Search for the cell housing the specified text and yield its [x, y] center coordinate. 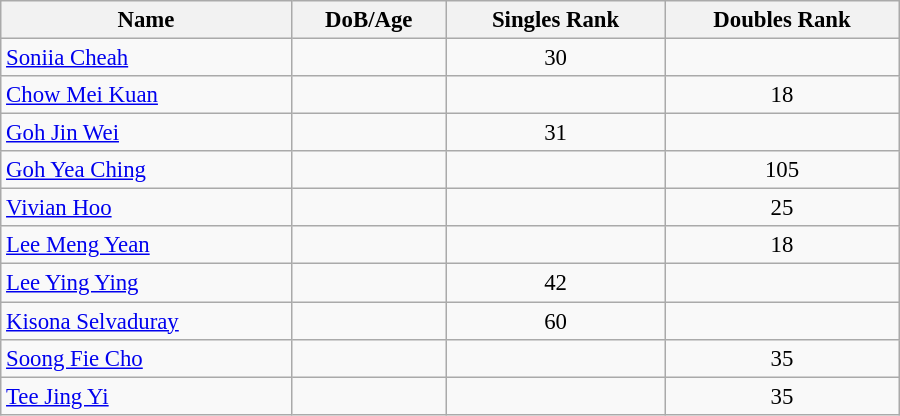
Lee Ying Ying [146, 283]
Soong Fie Cho [146, 358]
Soniia Cheah [146, 58]
60 [555, 321]
Singles Rank [555, 20]
Kisona Selvaduray [146, 321]
30 [555, 58]
Lee Meng Yean [146, 245]
Goh Jin Wei [146, 133]
Goh Yea Ching [146, 170]
Doubles Rank [782, 20]
Chow Mei Kuan [146, 95]
31 [555, 133]
42 [555, 283]
DoB/Age [368, 20]
Name [146, 20]
Vivian Hoo [146, 208]
25 [782, 208]
105 [782, 170]
Tee Jing Yi [146, 396]
